Output the [x, y] coordinate of the center of the cell containing the given text.  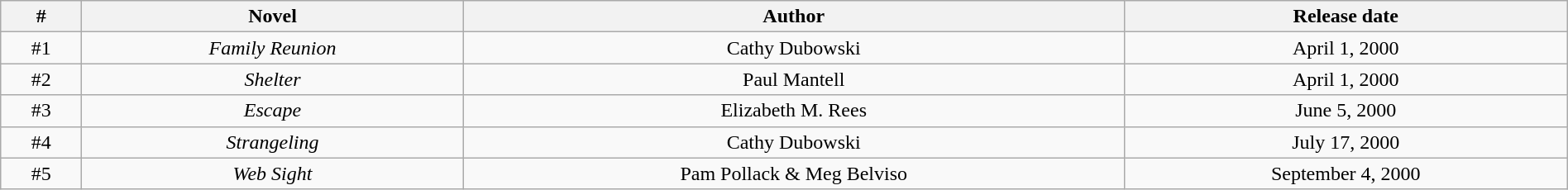
Pam Pollack & Meg Belviso [794, 173]
Web Sight [273, 173]
Author [794, 17]
# [41, 17]
June 5, 2000 [1346, 111]
#5 [41, 173]
Novel [273, 17]
Strangeling [273, 142]
Elizabeth M. Rees [794, 111]
#2 [41, 79]
#4 [41, 142]
Escape [273, 111]
#3 [41, 111]
Release date [1346, 17]
Paul Mantell [794, 79]
September 4, 2000 [1346, 173]
Shelter [273, 79]
Family Reunion [273, 48]
#1 [41, 48]
July 17, 2000 [1346, 142]
